Output the [X, Y] coordinate of the center of the cell containing the given text.  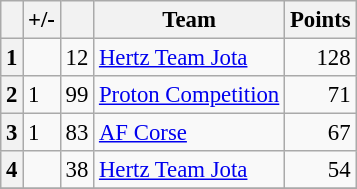
4 [12, 170]
128 [320, 58]
12 [76, 58]
3 [12, 133]
+/- [42, 20]
67 [320, 133]
2 [12, 95]
Points [320, 20]
Team [190, 20]
71 [320, 95]
54 [320, 170]
38 [76, 170]
99 [76, 95]
Proton Competition [190, 95]
83 [76, 133]
AF Corse [190, 133]
